Pinpoint the cell where the given text exists, returning its [x, y] midpoint coordinate. 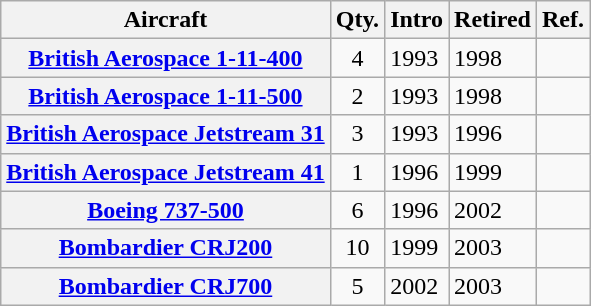
Retired [493, 20]
Ref. [564, 20]
British Aerospace Jetstream 31 [166, 134]
British Aerospace 1-11-500 [166, 96]
10 [357, 248]
2 [357, 96]
Qty. [357, 20]
3 [357, 134]
Bombardier CRJ700 [166, 286]
Intro [417, 20]
4 [357, 58]
British Aerospace Jetstream 41 [166, 172]
6 [357, 210]
1 [357, 172]
Boeing 737-500 [166, 210]
5 [357, 286]
Bombardier CRJ200 [166, 248]
Aircraft [166, 20]
British Aerospace 1-11-400 [166, 58]
